Scan for the cell matching the given text and deliver its [X, Y] coordinate at center. 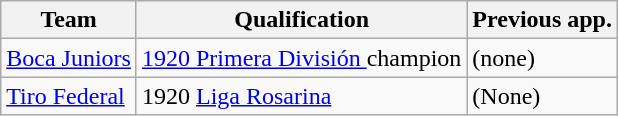
Boca Juniors [69, 58]
1920 Primera División champion [301, 58]
(None) [542, 96]
Qualification [301, 20]
Previous app. [542, 20]
1920 Liga Rosarina [301, 96]
(none) [542, 58]
Team [69, 20]
Tiro Federal [69, 96]
